Locate the cell with the specified text and output its [X, Y] center coordinate. 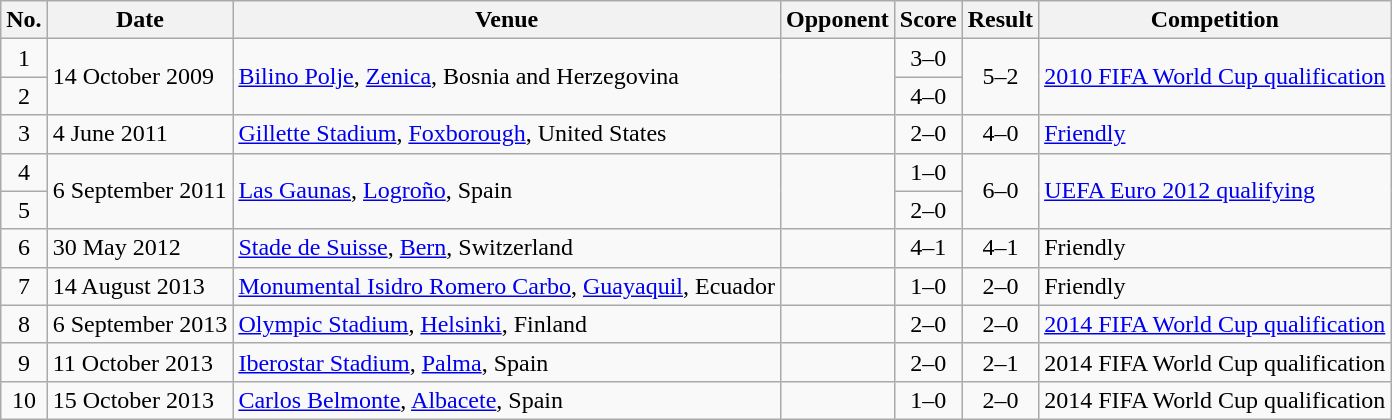
5 [24, 210]
6 September 2013 [140, 324]
Monumental Isidro Romero Carbo, Guayaquil, Ecuador [507, 286]
6 September 2011 [140, 191]
Date [140, 20]
11 October 2013 [140, 362]
Score [928, 20]
4 [24, 172]
Result [1000, 20]
2 [24, 96]
Competition [1215, 20]
30 May 2012 [140, 248]
10 [24, 400]
Las Gaunas, Logroño, Spain [507, 191]
15 October 2013 [140, 400]
14 October 2009 [140, 77]
Venue [507, 20]
Carlos Belmonte, Albacete, Spain [507, 400]
Iberostar Stadium, Palma, Spain [507, 362]
7 [24, 286]
Opponent [837, 20]
5–2 [1000, 77]
9 [24, 362]
No. [24, 20]
Olympic Stadium, Helsinki, Finland [507, 324]
2010 FIFA World Cup qualification [1215, 77]
3 [24, 134]
6–0 [1000, 191]
3–0 [928, 58]
2–1 [1000, 362]
Gillette Stadium, Foxborough, United States [507, 134]
UEFA Euro 2012 qualifying [1215, 191]
14 August 2013 [140, 286]
4 June 2011 [140, 134]
Stade de Suisse, Bern, Switzerland [507, 248]
8 [24, 324]
1 [24, 58]
Bilino Polje, Zenica, Bosnia and Herzegovina [507, 77]
6 [24, 248]
